Return the [x, y] coordinate for the center point of the cell that contains the specified text.  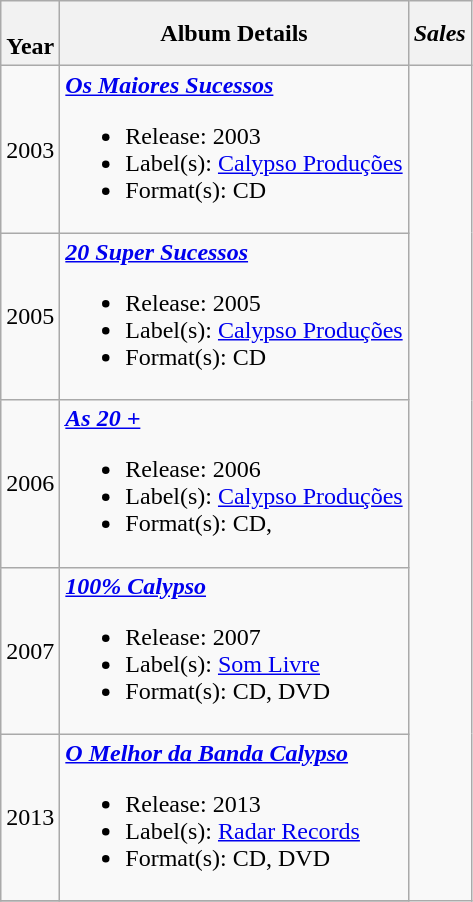
2007 [30, 650]
As 20 +Release: 2006Label(s): Calypso ProduçõesFormat(s): CD, [234, 484]
Sales [440, 34]
Year [30, 34]
O Melhor da Banda CalypsoRelease: 2013Label(s): Radar RecordsFormat(s): CD, DVD [234, 818]
100% CalypsoRelease: 2007Label(s): Som LivreFormat(s): CD, DVD [234, 650]
2003 [30, 150]
2006 [30, 484]
2013 [30, 818]
Album Details [234, 34]
Os Maiores SucessosRelease: 2003Label(s): Calypso ProduçõesFormat(s): CD [234, 150]
20 Super SucessosRelease: 2005Label(s): Calypso ProduçõesFormat(s): CD [234, 316]
2005 [30, 316]
